Scan for the cell matching the given text and deliver its (x, y) coordinate at center. 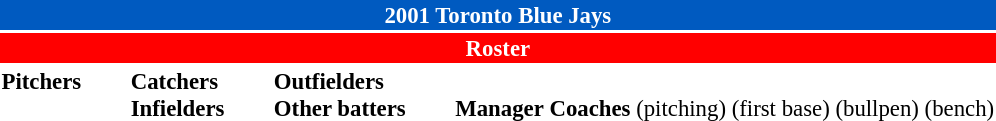
Roster (498, 48)
2001 Toronto Blue Jays (498, 15)
